Extract the [x, y] coordinate from the center of the cell holding the provided text.  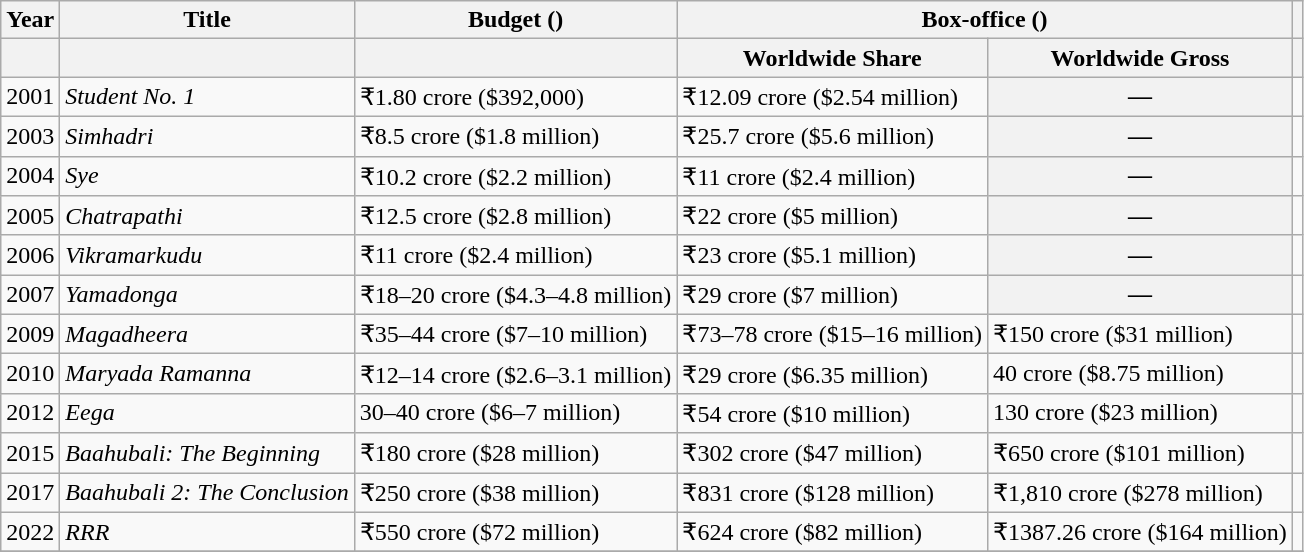
Box-office () [984, 20]
Simhadri [207, 136]
2012 [30, 413]
Yamadonga [207, 295]
₹29 crore ($7 million) [832, 295]
RRR [207, 532]
Title [207, 20]
₹624 crore ($82 million) [832, 532]
2017 [30, 492]
130 crore ($23 million) [1140, 413]
₹150 crore ($31 million) [1140, 334]
Sye [207, 176]
₹73–78 crore ($15–16 million) [832, 334]
₹12.09 crore ($2.54 million) [832, 97]
₹12.5 crore ($2.8 million) [516, 216]
₹302 crore ($47 million) [832, 453]
₹18–20 crore ($4.3–4.8 million) [516, 295]
₹23 crore ($5.1 million) [832, 255]
2003 [30, 136]
₹8.5 crore ($1.8 million) [516, 136]
₹35–44 crore ($7–10 million) [516, 334]
₹250 crore ($38 million) [516, 492]
2004 [30, 176]
2007 [30, 295]
Worldwide Share [832, 58]
2005 [30, 216]
Budget () [516, 20]
2022 [30, 532]
Maryada Ramanna [207, 374]
₹180 crore ($28 million) [516, 453]
2010 [30, 374]
Eega [207, 413]
₹831 crore ($128 million) [832, 492]
₹22 crore ($5 million) [832, 216]
30–40 crore ($6–7 million) [516, 413]
Baahubali 2: The Conclusion [207, 492]
2001 [30, 97]
₹25.7 crore ($5.6 million) [832, 136]
Student No. 1 [207, 97]
Year [30, 20]
₹12–14 crore ($2.6–3.1 million) [516, 374]
Vikramarkudu [207, 255]
₹650 crore ($101 million) [1140, 453]
₹54 crore ($10 million) [832, 413]
₹1.80 crore ($392,000) [516, 97]
Magadheera [207, 334]
40 crore ($8.75 million) [1140, 374]
₹1387.26 crore ($164 million) [1140, 532]
₹550 crore ($72 million) [516, 532]
2009 [30, 334]
₹10.2 crore ($2.2 million) [516, 176]
₹29 crore ($6.35 million) [832, 374]
2015 [30, 453]
₹1,810 crore ($278 million) [1140, 492]
Chatrapathi [207, 216]
2006 [30, 255]
Worldwide Gross [1140, 58]
Baahubali: The Beginning [207, 453]
